Identify which cell holds the provided text, then report its (X, Y) central coordinate. 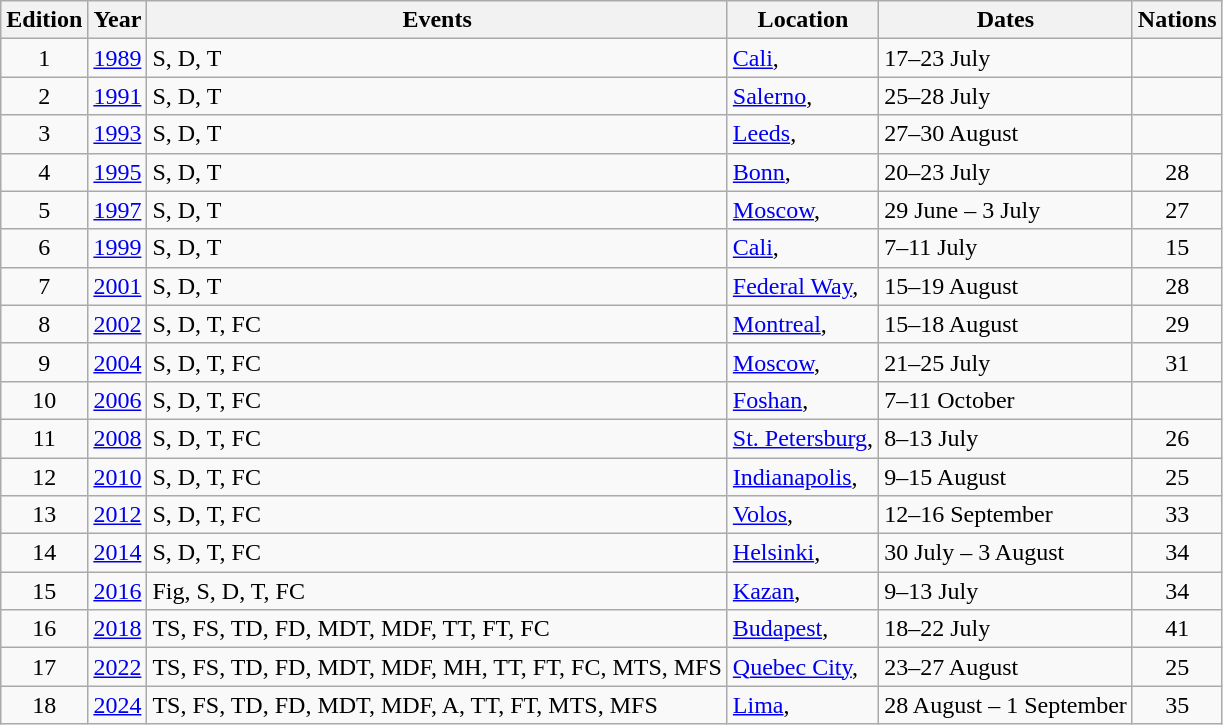
25–28 July (1006, 96)
31 (1177, 362)
TS, FS, TD, FD, MDT, MDF, TT, FT, FC (437, 629)
Lima, (802, 705)
21–25 July (1006, 362)
Salerno, (802, 96)
Events (437, 20)
Nations (1177, 20)
2012 (118, 515)
7 (44, 286)
17–23 July (1006, 58)
2024 (118, 705)
Quebec City, (802, 667)
20–23 July (1006, 172)
Edition (44, 20)
8 (44, 324)
1999 (118, 248)
Volos, (802, 515)
15–18 August (1006, 324)
29 June – 3 July (1006, 210)
4 (44, 172)
2010 (118, 477)
1991 (118, 96)
18–22 July (1006, 629)
33 (1177, 515)
Helsinki, (802, 553)
Dates (1006, 20)
Montreal, (802, 324)
2006 (118, 400)
Indianapolis, (802, 477)
41 (1177, 629)
2 (44, 96)
TS, FS, TD, FD, MDT, MDF, A, TT, FT, MTS, MFS (437, 705)
St. Petersburg, (802, 438)
1 (44, 58)
27 (1177, 210)
12–16 September (1006, 515)
10 (44, 400)
Kazan, (802, 591)
Federal Way, (802, 286)
Foshan, (802, 400)
1995 (118, 172)
Bonn, (802, 172)
Leeds, (802, 134)
2004 (118, 362)
3 (44, 134)
6 (44, 248)
1997 (118, 210)
2008 (118, 438)
2016 (118, 591)
2022 (118, 667)
Location (802, 20)
26 (1177, 438)
7–11 October (1006, 400)
17 (44, 667)
18 (44, 705)
7–11 July (1006, 248)
13 (44, 515)
23–27 August (1006, 667)
8–13 July (1006, 438)
11 (44, 438)
15–19 August (1006, 286)
12 (44, 477)
27–30 August (1006, 134)
35 (1177, 705)
2018 (118, 629)
1993 (118, 134)
2014 (118, 553)
Budapest, (802, 629)
9 (44, 362)
5 (44, 210)
14 (44, 553)
TS, FS, TD, FD, MDT, MDF, MH, TT, FT, FC, MTS, MFS (437, 667)
16 (44, 629)
1989 (118, 58)
2002 (118, 324)
Year (118, 20)
9–15 August (1006, 477)
29 (1177, 324)
30 July – 3 August (1006, 553)
9–13 July (1006, 591)
28 August – 1 September (1006, 705)
Fig, S, D, T, FC (437, 591)
2001 (118, 286)
